Locate the cell with the specified text and output its [X, Y] center coordinate. 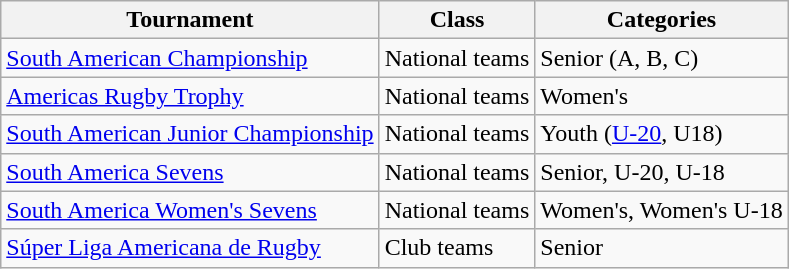
Senior, U-20, U-18 [662, 172]
Senior [662, 248]
Americas Rugby Trophy [190, 96]
South America Sevens [190, 172]
Tournament [190, 20]
South American Championship [190, 58]
Women's, Women's U-18 [662, 210]
Youth (U-20, U18) [662, 134]
South America Women's Sevens [190, 210]
South American Junior Championship [190, 134]
Senior (A, B, C) [662, 58]
Categories [662, 20]
Club teams [457, 248]
Women's [662, 96]
Class [457, 20]
Súper Liga Americana de Rugby [190, 248]
